Search for the cell housing the specified text and yield its [X, Y] center coordinate. 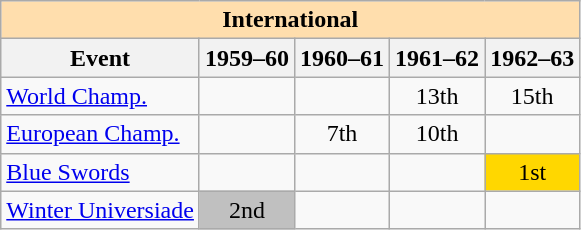
1st [532, 172]
1961–62 [438, 58]
World Champ. [100, 96]
Event [100, 58]
2nd [246, 210]
1960–61 [342, 58]
European Champ. [100, 134]
Winter Universiade [100, 210]
1962–63 [532, 58]
15th [532, 96]
10th [438, 134]
7th [342, 134]
International [290, 20]
13th [438, 96]
1959–60 [246, 58]
Blue Swords [100, 172]
